Output the (X, Y) coordinate of the center of the cell containing the given text.  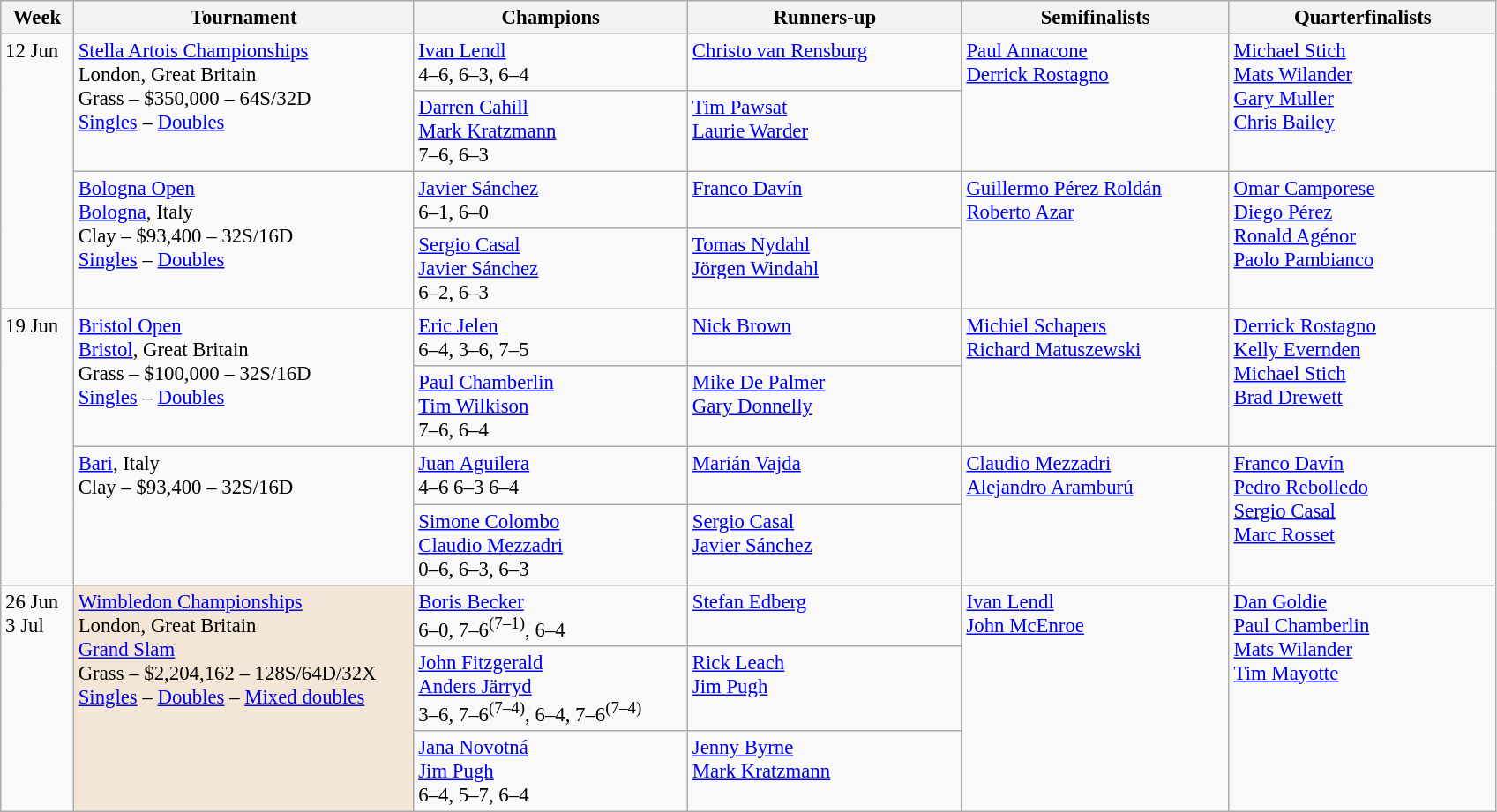
Derrick Rostagno Kelly Evernden Michael Stich Brad Drewett (1362, 378)
Tomas Nydahl Jörgen Windahl (826, 269)
Quarterfinalists (1362, 18)
Nick Brown (826, 339)
Paul Annacone Derrick Rostagno (1096, 103)
Javier Sánchez6–1, 6–0 (550, 201)
12 Jun (37, 172)
Boris Becker6–0, 7–6(7–1), 6–4 (550, 615)
Michael Stich Mats Wilander Gary Muller Chris Bailey (1362, 103)
Stefan Edberg (826, 615)
Ivan Lendl John McEnroe (1096, 698)
Franco Davín Pedro Rebolledo Sergio Casal Marc Rosset (1362, 516)
Jana Novotná Jim Pugh 6–4, 5–7, 6–4 (550, 771)
Simone Colombo Claudio Mezzadri 0–6, 6–3, 6–3 (550, 545)
Tournament (243, 18)
Bari, ItalyClay – $93,400 – 32S/16D (243, 516)
Guillermo Pérez Roldán Roberto Azar (1096, 241)
Bristol OpenBristol, Great BritainGrass – $100,000 – 32S/16DSingles – Doubles (243, 378)
Marián Vajda (826, 476)
Darren Cahill Mark Kratzmann 7–6, 6–3 (550, 131)
Ivan Lendl4–6, 6–3, 6–4 (550, 63)
Week (37, 18)
Wimbledon Championships London, Great BritainGrand SlamGrass – $2,204,162 – 128S/64D/32XSingles – Doubles – Mixed doubles (243, 698)
Christo van Rensburg (826, 63)
Eric Jelen6–4, 3–6, 7–5 (550, 339)
Claudio Mezzadri Alejandro Aramburú (1096, 516)
Franco Davín (826, 201)
Champions (550, 18)
Sergio Casal Javier Sánchez 6–2, 6–3 (550, 269)
Mike De Palmer Gary Donnelly (826, 407)
Jenny Byrne Mark Kratzmann (826, 771)
Dan Goldie Paul Chamberlin Mats Wilander Tim Mayotte (1362, 698)
Semifinalists (1096, 18)
Rick Leach Jim Pugh (826, 688)
Omar Camporese Diego Pérez Ronald Agénor Paolo Pambianco (1362, 241)
Tim Pawsat Laurie Warder (826, 131)
Paul Chamberlin Tim Wilkison 7–6, 6–4 (550, 407)
19 Jun (37, 447)
Juan Aguilera4–6 6–3 6–4 (550, 476)
Michiel Schapers Richard Matuszewski (1096, 378)
26 Jun3 Jul (37, 698)
Bologna Open Bologna, ItalyClay – $93,400 – 32S/16DSingles – Doubles (243, 241)
John Fitzgerald Anders Järryd 3–6, 7–6(7–4), 6–4, 7–6(7–4) (550, 688)
Runners-up (826, 18)
Sergio Casal Javier Sánchez (826, 545)
Stella Artois ChampionshipsLondon, Great BritainGrass – $350,000 – 64S/32DSingles – Doubles (243, 103)
